Extract the [X, Y] coordinate from the center of the cell holding the provided text.  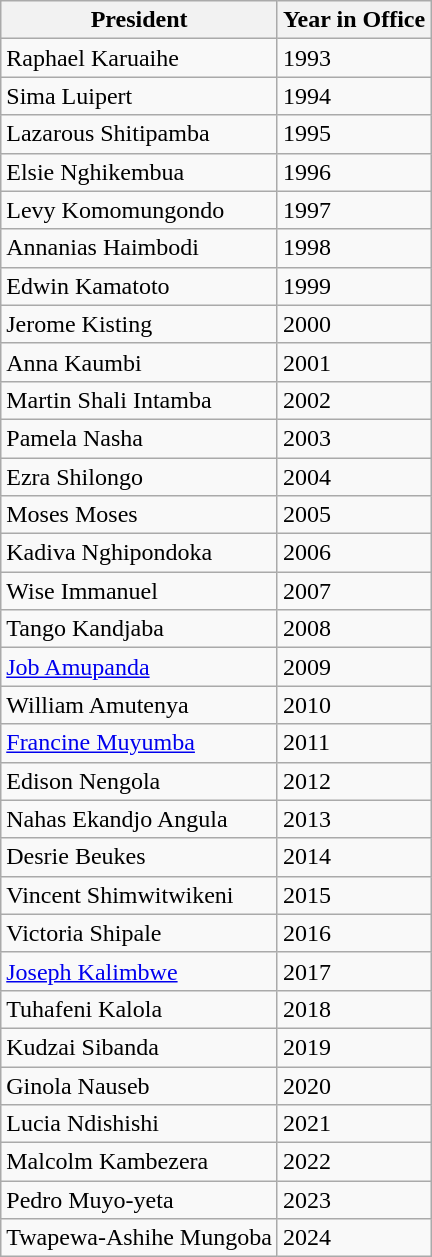
2002 [354, 400]
Desrie Beukes [140, 857]
2012 [354, 781]
2011 [354, 743]
1996 [354, 172]
1994 [354, 96]
Kudzai Sibanda [140, 1047]
2024 [354, 1238]
Wise Immanuel [140, 591]
Kadiva Nghipondoka [140, 553]
Levy Komomungondo [140, 210]
Raphael Karuaihe [140, 58]
1995 [354, 134]
Nahas Ekandjo Angula [140, 819]
2006 [354, 553]
Moses Moses [140, 515]
Ezra Shilongo [140, 477]
Year in Office [354, 20]
William Amutenya [140, 705]
Job Amupanda [140, 667]
2019 [354, 1047]
2005 [354, 515]
Vincent Shimwitwikeni [140, 895]
Pamela Nasha [140, 438]
Martin Shali Intamba [140, 400]
2010 [354, 705]
2013 [354, 819]
Pedro Muyo-yeta [140, 1200]
1997 [354, 210]
Anna Kaumbi [140, 362]
Annanias Haimbodi [140, 248]
2009 [354, 667]
2008 [354, 629]
2022 [354, 1162]
2015 [354, 895]
Joseph Kalimbwe [140, 971]
2018 [354, 1009]
2007 [354, 591]
Lazarous Shitipamba [140, 134]
Ginola Nauseb [140, 1085]
Sima Luipert [140, 96]
Tuhafeni Kalola [140, 1009]
2000 [354, 324]
Victoria Shipale [140, 933]
1999 [354, 286]
Twapewa-Ashihe Mungoba [140, 1238]
Malcolm Kambezera [140, 1162]
Lucia Ndishishi [140, 1124]
2020 [354, 1085]
2014 [354, 857]
Edwin Kamatoto [140, 286]
2016 [354, 933]
Tango Kandjaba [140, 629]
1993 [354, 58]
Elsie Nghikembua [140, 172]
Francine Muyumba [140, 743]
1998 [354, 248]
President [140, 20]
2004 [354, 477]
2023 [354, 1200]
Jerome Kisting [140, 324]
Edison Nengola [140, 781]
2001 [354, 362]
2021 [354, 1124]
2017 [354, 971]
2003 [354, 438]
